Locate the cell with the specified text and output its (x, y) center coordinate. 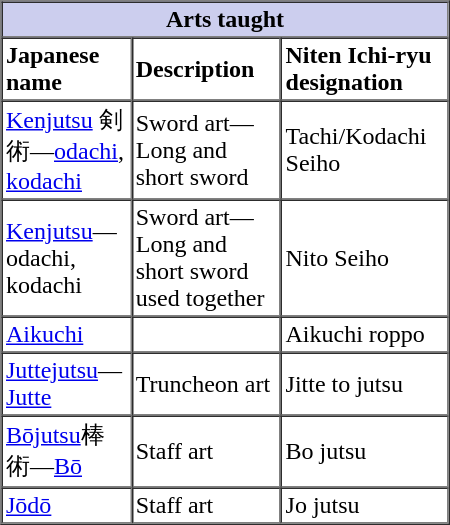
Description (206, 70)
Truncheon art (206, 384)
Japanese name (67, 70)
Jitte to jutsu (364, 384)
Aikuchi roppo (364, 334)
Tachi/Kodachi Seiho (364, 150)
Nito Seiho (364, 258)
Juttejutsu—Jutte (67, 384)
Aikuchi (67, 334)
Bo jutsu (364, 452)
Jo jutsu (364, 506)
Jōdō (67, 506)
Bōjutsu棒術—Bō (67, 452)
Kenjutsu—odachi, kodachi (67, 258)
Niten Ichi-ryu designation (364, 70)
Sword art—Long and short sword used together (206, 258)
Arts taught (226, 20)
Sword art—Long and short sword (206, 150)
Kenjutsu 剣術—odachi, kodachi (67, 150)
